Provide the (x, y) coordinate of the cell's center where the given text is located.  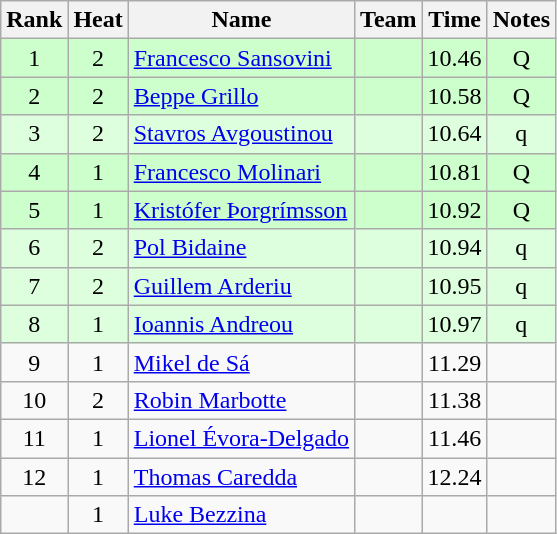
10.94 (454, 248)
9 (34, 362)
8 (34, 324)
Stavros Avgoustinou (241, 134)
Luke Bezzina (241, 515)
Robin Marbotte (241, 400)
Mikel de Sá (241, 362)
11.46 (454, 438)
Rank (34, 20)
5 (34, 210)
7 (34, 286)
3 (34, 134)
Lionel Évora-Delgado (241, 438)
Thomas Caredda (241, 477)
11.38 (454, 400)
11 (34, 438)
10.46 (454, 58)
Kristófer Þorgrímsson (241, 210)
12 (34, 477)
Guillem Arderiu (241, 286)
11.29 (454, 362)
Time (454, 20)
10.92 (454, 210)
10.58 (454, 96)
Francesco Sansovini (241, 58)
Francesco Molinari (241, 172)
6 (34, 248)
10.64 (454, 134)
12.24 (454, 477)
Beppe Grillo (241, 96)
Heat (98, 20)
Pol Bidaine (241, 248)
10.97 (454, 324)
Name (241, 20)
Notes (521, 20)
Team (389, 20)
10 (34, 400)
10.95 (454, 286)
10.81 (454, 172)
4 (34, 172)
Ioannis Andreou (241, 324)
